Scan for the cell matching the given text and deliver its (X, Y) coordinate at center. 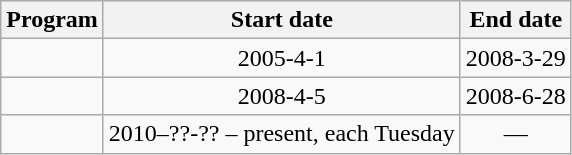
2008-3-29 (516, 58)
2005-4-1 (282, 58)
End date (516, 20)
2008-6-28 (516, 96)
Program (52, 20)
2010–??-?? – present, each Tuesday (282, 134)
— (516, 134)
Start date (282, 20)
2008-4-5 (282, 96)
